Output the [x, y] coordinate of the center of the cell containing the given text.  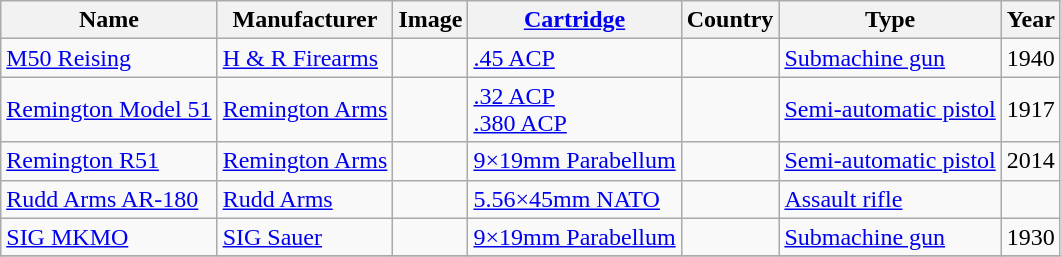
H & R Firearms [305, 58]
Type [890, 20]
5.56×45mm NATO [574, 199]
Remington R51 [109, 161]
.45 ACP [574, 58]
1930 [1030, 237]
Manufacturer [305, 20]
Cartridge [574, 20]
1917 [1030, 110]
Name [109, 20]
1940 [1030, 58]
SIG Sauer [305, 237]
M50 Reising [109, 58]
Country [730, 20]
Remington Model 51 [109, 110]
Rudd Arms AR-180 [109, 199]
Assault rifle [890, 199]
Year [1030, 20]
Rudd Arms [305, 199]
.32 ACP.380 ACP [574, 110]
Image [430, 20]
SIG MKMO [109, 237]
2014 [1030, 161]
